Determine the [X, Y] coordinate at the center of the cell enclosing the given text.  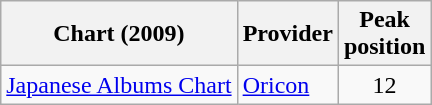
12 [384, 85]
Chart (2009) [119, 34]
Peakposition [384, 34]
Oricon [288, 85]
Provider [288, 34]
Japanese Albums Chart [119, 85]
